Extract the (X, Y) coordinate from the center of the cell holding the provided text.  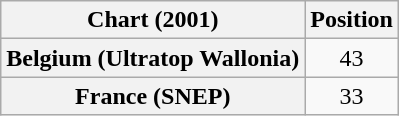
Position (352, 20)
Chart (2001) (153, 20)
France (SNEP) (153, 96)
43 (352, 58)
33 (352, 96)
Belgium (Ultratop Wallonia) (153, 58)
